Capture the cell that displays the provided text and extract its [X, Y] central coordinate. 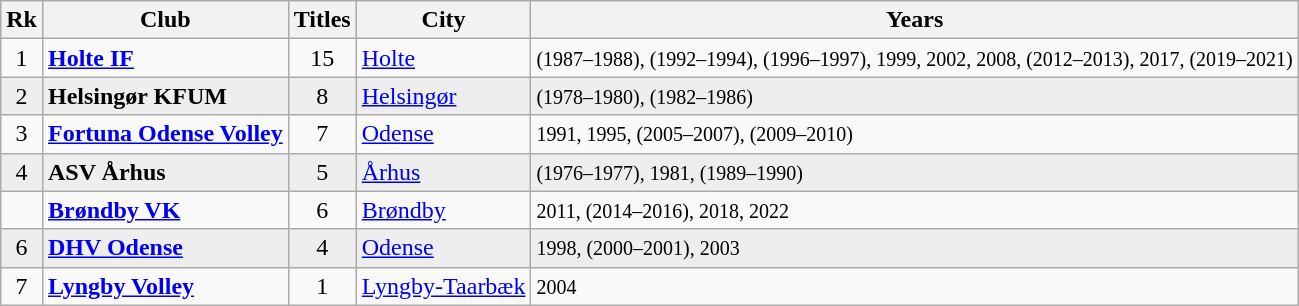
Holte IF [165, 58]
Helsingør KFUM [165, 96]
2011, (2014–2016), 2018, 2022 [914, 210]
1998, (2000–2001), 2003 [914, 248]
Brøndby [444, 210]
2 [22, 96]
Brøndby VK [165, 210]
Fortuna Odense Volley [165, 134]
(1987–1988), (1992–1994), (1996–1997), 1999, 2002, 2008, (2012–2013), 2017, (2019–2021) [914, 58]
(1976–1977), 1981, (1989–1990) [914, 172]
Århus [444, 172]
2004 [914, 286]
Holte [444, 58]
City [444, 20]
Club [165, 20]
ASV Århus [165, 172]
Helsingør [444, 96]
Titles [322, 20]
Lyngby Volley [165, 286]
Lyngby-Taarbæk [444, 286]
8 [322, 96]
15 [322, 58]
Rk [22, 20]
(1978–1980), (1982–1986) [914, 96]
Years [914, 20]
3 [22, 134]
1991, 1995, (2005–2007), (2009–2010) [914, 134]
DHV Odense [165, 248]
5 [322, 172]
